Capture the cell that displays the provided text and extract its (X, Y) central coordinate. 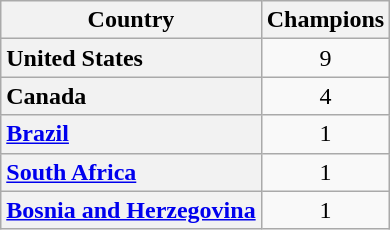
South Africa (131, 172)
Bosnia and Herzegovina (131, 210)
Country (131, 20)
Canada (131, 96)
4 (325, 96)
9 (325, 58)
Champions (325, 20)
United States (131, 58)
Brazil (131, 134)
